Output the (x, y) coordinate of the center of the cell containing the given text.  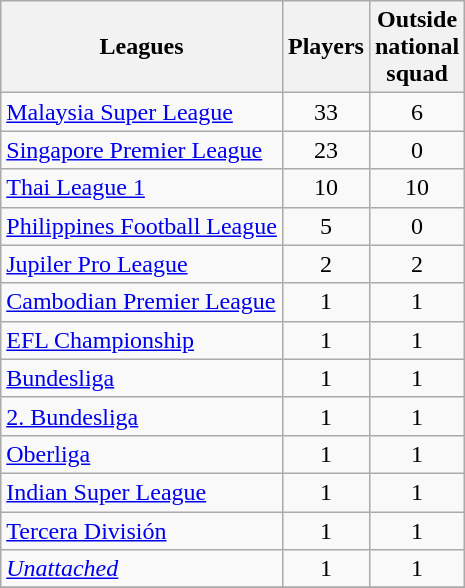
Malaysia Super League (142, 112)
5 (326, 226)
Cambodian Premier League (142, 302)
Philippines Football League (142, 226)
Unattached (142, 569)
2. Bundesliga (142, 416)
Jupiler Pro League (142, 264)
6 (416, 112)
Leagues (142, 47)
EFL Championship (142, 340)
Players (326, 47)
Outsidenationalsquad (416, 47)
Thai League 1 (142, 188)
Bundesliga (142, 378)
Singapore Premier League (142, 150)
Indian Super League (142, 492)
Tercera División (142, 531)
Oberliga (142, 454)
23 (326, 150)
33 (326, 112)
